Find where the given text appears and provide that cell's center as [X, Y] coordinate. 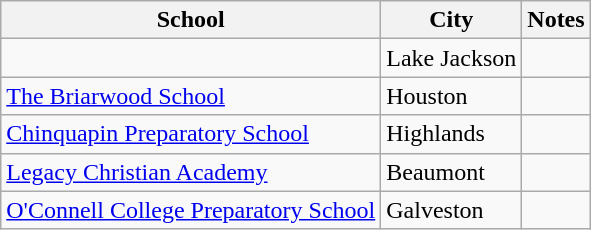
Lake Jackson [452, 58]
Notes [556, 20]
Galveston [452, 210]
Legacy Christian Academy [191, 172]
Beaumont [452, 172]
City [452, 20]
Chinquapin Preparatory School [191, 134]
Houston [452, 96]
The Briarwood School [191, 96]
School [191, 20]
Highlands [452, 134]
O'Connell College Preparatory School [191, 210]
